Capture the cell that displays the provided text and extract its [X, Y] central coordinate. 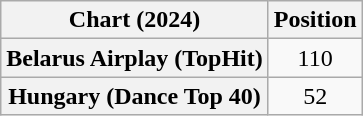
Hungary (Dance Top 40) [135, 96]
Belarus Airplay (TopHit) [135, 58]
Chart (2024) [135, 20]
52 [315, 96]
Position [315, 20]
110 [315, 58]
